Scan for the cell matching the given text and deliver its (x, y) coordinate at center. 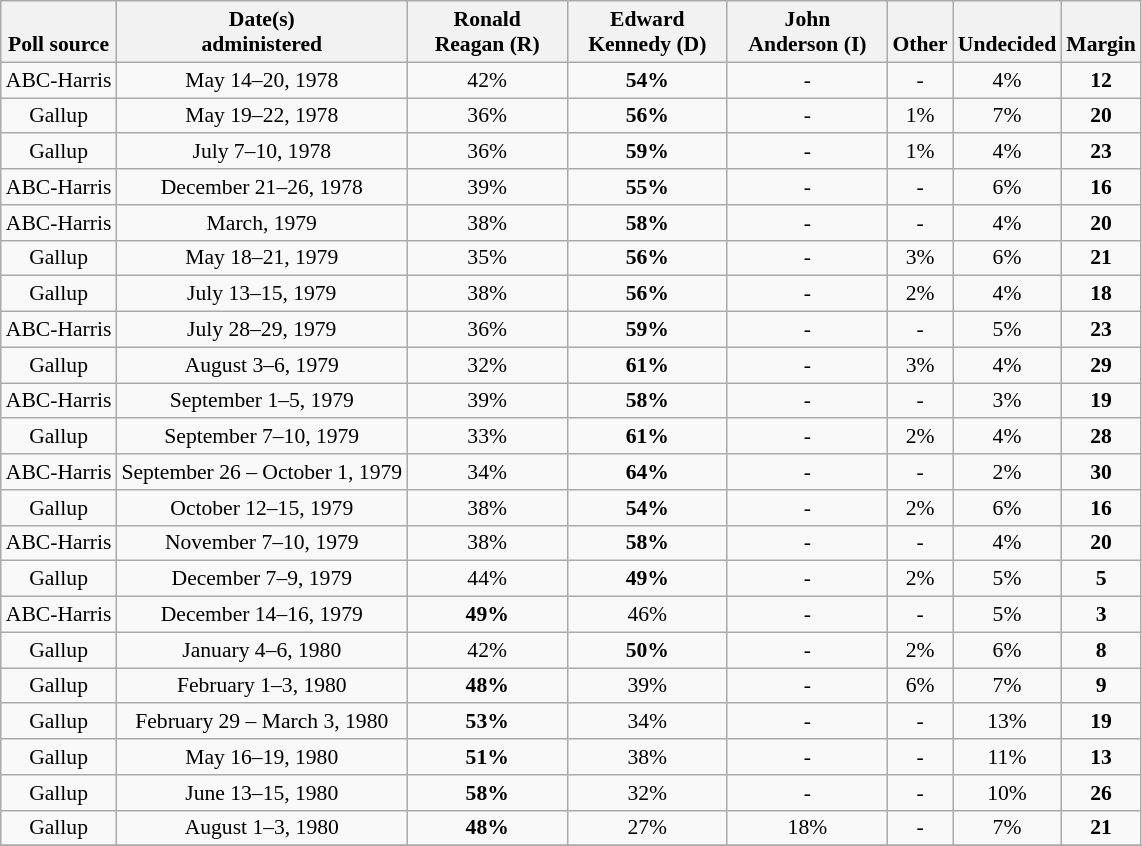
33% (487, 437)
June 13–15, 1980 (262, 793)
13 (1101, 757)
18 (1101, 294)
27% (647, 828)
35% (487, 258)
Other (920, 32)
46% (647, 615)
55% (647, 187)
EdwardKennedy (D) (647, 32)
August 3–6, 1979 (262, 365)
May 19–22, 1978 (262, 116)
Undecided (1007, 32)
64% (647, 472)
11% (1007, 757)
February 1–3, 1980 (262, 686)
5 (1101, 579)
44% (487, 579)
January 4–6, 1980 (262, 650)
Margin (1101, 32)
JohnAnderson (I) (807, 32)
Date(s)administered (262, 32)
12 (1101, 80)
18% (807, 828)
September 26 – October 1, 1979 (262, 472)
May 14–20, 1978 (262, 80)
13% (1007, 722)
30 (1101, 472)
28 (1101, 437)
29 (1101, 365)
March, 1979 (262, 223)
October 12–15, 1979 (262, 508)
August 1–3, 1980 (262, 828)
53% (487, 722)
May 16–19, 1980 (262, 757)
Poll source (59, 32)
December 21–26, 1978 (262, 187)
July 28–29, 1979 (262, 330)
51% (487, 757)
December 14–16, 1979 (262, 615)
RonaldReagan (R) (487, 32)
September 7–10, 1979 (262, 437)
8 (1101, 650)
November 7–10, 1979 (262, 543)
May 18–21, 1979 (262, 258)
February 29 – March 3, 1980 (262, 722)
26 (1101, 793)
10% (1007, 793)
December 7–9, 1979 (262, 579)
9 (1101, 686)
50% (647, 650)
July 7–10, 1978 (262, 152)
July 13–15, 1979 (262, 294)
September 1–5, 1979 (262, 401)
3 (1101, 615)
